Determine the (X, Y) coordinate at the center of the cell enclosing the given text.  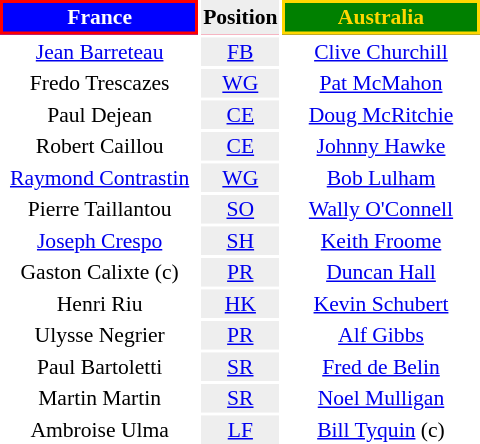
HK (240, 304)
France (100, 17)
Australia (381, 17)
Pierre Taillantou (100, 209)
Alf Gibbs (381, 335)
Raymond Contrastin (100, 178)
Duncan Hall (381, 272)
Position (240, 17)
Keith Froome (381, 240)
SH (240, 240)
LF (240, 430)
Wally O'Connell (381, 209)
Henri Riu (100, 304)
Fred de Belin (381, 366)
Noel Mulligan (381, 398)
SO (240, 209)
Robert Caillou (100, 146)
Martin Martin (100, 398)
Jean Barreteau (100, 52)
Paul Dejean (100, 114)
Kevin Schubert (381, 304)
Gaston Calixte (c) (100, 272)
Joseph Crespo (100, 240)
Ambroise Ulma (100, 430)
Doug McRitchie (381, 114)
Bob Lulham (381, 178)
Ulysse Negrier (100, 335)
FB (240, 52)
Pat McMahon (381, 83)
Bill Tyquin (c) (381, 430)
Paul Bartoletti (100, 366)
Fredo Trescazes (100, 83)
Johnny Hawke (381, 146)
Clive Churchill (381, 52)
